Return (X, Y) of the center of cell containing provided text 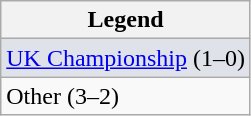
Other (3–2) (126, 96)
UK Championship (1–0) (126, 58)
Legend (126, 20)
